Extract the (X, Y) coordinate from the center of the cell holding the provided text.  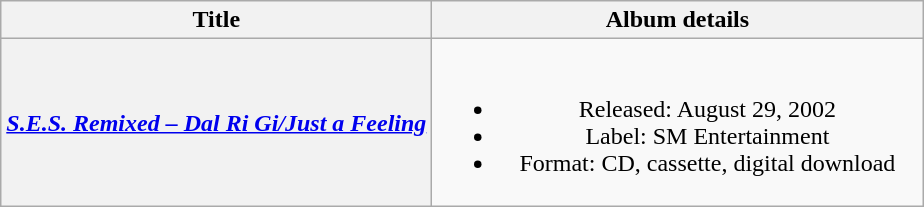
Released: August 29, 2002Label: SM EntertainmentFormat: CD, cassette, digital download (678, 122)
Title (216, 20)
Album details (678, 20)
S.E.S. Remixed – Dal Ri Gi/Just a Feeling (216, 122)
